Extract the [x, y] coordinate from the center of the cell holding the provided text.  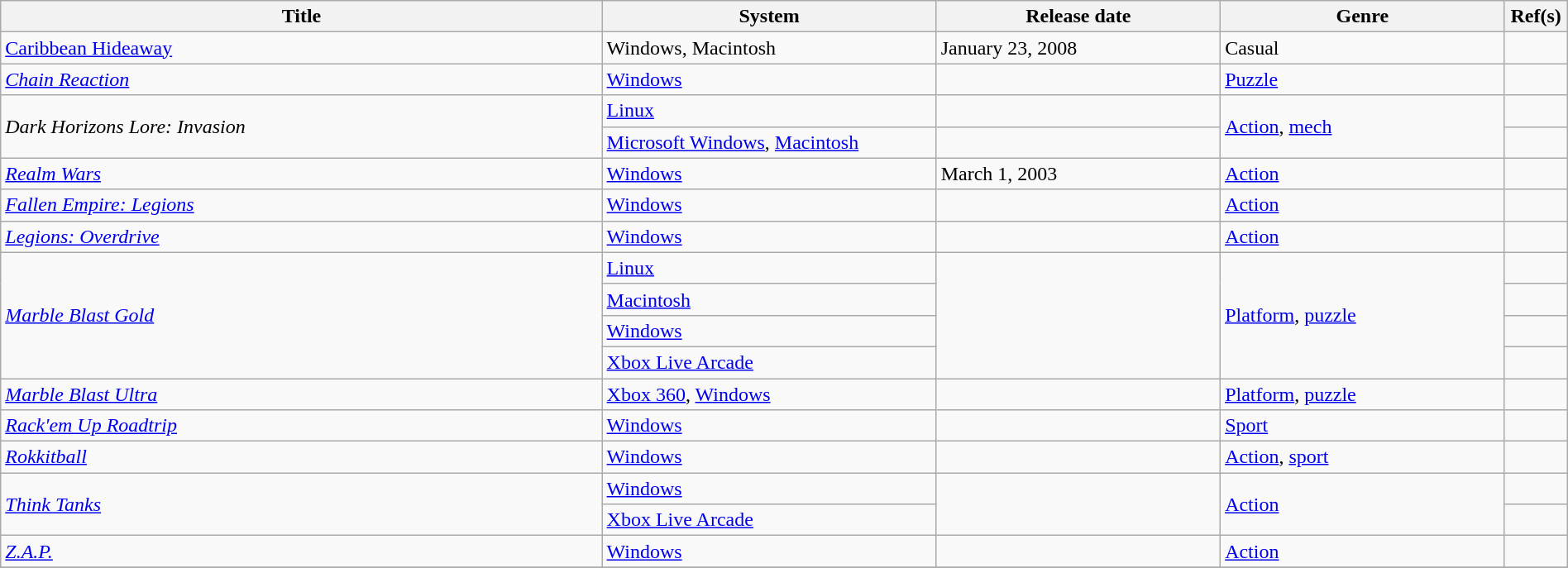
Think Tanks [301, 504]
Marble Blast Ultra [301, 394]
Release date [1078, 17]
Genre [1363, 17]
System [769, 17]
Legions: Overdrive [301, 236]
Action, mech [1363, 126]
Caribbean Hideaway [301, 48]
Title [301, 17]
Fallen Empire: Legions [301, 205]
Action, sport [1363, 457]
Windows, Macintosh [769, 48]
Dark Horizons Lore: Invasion [301, 126]
Sport [1363, 426]
Casual [1363, 48]
January 23, 2008 [1078, 48]
Puzzle [1363, 79]
Rokkitball [301, 457]
Z.A.P. [301, 551]
Marble Blast Gold [301, 315]
Rack'em Up Roadtrip [301, 426]
Xbox 360, Windows [769, 394]
Chain Reaction [301, 79]
March 1, 2003 [1078, 174]
Macintosh [769, 299]
Ref(s) [1536, 17]
Microsoft Windows, Macintosh [769, 142]
Realm Wars [301, 174]
